Find where the given text appears and provide that cell's center as (X, Y) coordinate. 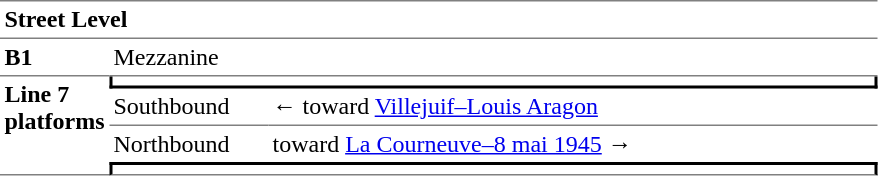
toward La Courneuve–8 mai 1945 → (572, 144)
Street Level (438, 20)
← toward Villejuif–Louis Aragon (572, 107)
Line 7 platforms (54, 126)
Southbound (188, 107)
Northbound (188, 144)
B1 (54, 58)
Mezzanine (493, 58)
